Extract the [x, y] coordinate from the center of the cell holding the provided text.  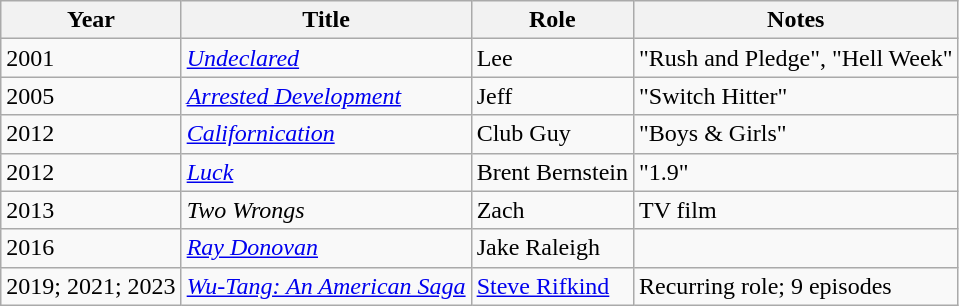
Role [552, 20]
TV film [795, 210]
Club Guy [552, 134]
Brent Bernstein [552, 172]
"Switch Hitter" [795, 96]
Year [91, 20]
Steve Rifkind [552, 286]
2016 [91, 248]
Title [326, 20]
Ray Donovan [326, 248]
Notes [795, 20]
Two Wrongs [326, 210]
Undeclared [326, 58]
Jeff [552, 96]
Lee [552, 58]
Luck [326, 172]
2013 [91, 210]
Jake Raleigh [552, 248]
Californication [326, 134]
Arrested Development [326, 96]
2005 [91, 96]
2001 [91, 58]
Recurring role; 9 episodes [795, 286]
"Rush and Pledge", "Hell Week" [795, 58]
"Boys & Girls" [795, 134]
2019; 2021; 2023 [91, 286]
Wu-Tang: An American Saga [326, 286]
"1.9" [795, 172]
Zach [552, 210]
